Search for the cell housing the specified text and yield its (X, Y) center coordinate. 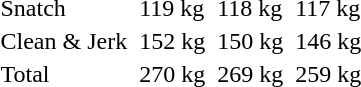
152 kg (172, 41)
150 kg (250, 41)
